Extract the [X, Y] coordinate from the center of the cell holding the provided text.  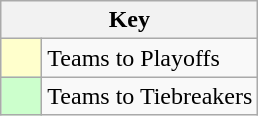
Key [130, 20]
Teams to Tiebreakers [150, 96]
Teams to Playoffs [150, 58]
